Scan for the cell matching the given text and deliver its (X, Y) coordinate at center. 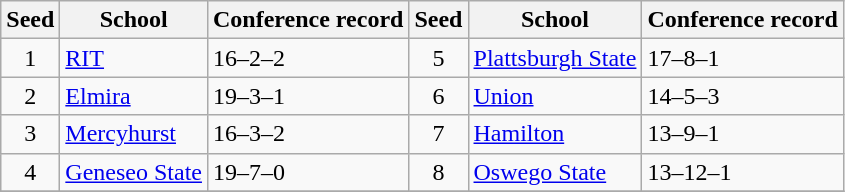
8 (438, 172)
19–7–0 (308, 172)
1 (30, 58)
Elmira (134, 96)
Plattsburgh State (555, 58)
2 (30, 96)
13–9–1 (742, 134)
16–2–2 (308, 58)
Hamilton (555, 134)
3 (30, 134)
14–5–3 (742, 96)
6 (438, 96)
16–3–2 (308, 134)
RIT (134, 58)
Geneseo State (134, 172)
Union (555, 96)
Oswego State (555, 172)
17–8–1 (742, 58)
13–12–1 (742, 172)
4 (30, 172)
Mercyhurst (134, 134)
7 (438, 134)
5 (438, 58)
19–3–1 (308, 96)
